Search for the cell housing the specified text and yield its (X, Y) center coordinate. 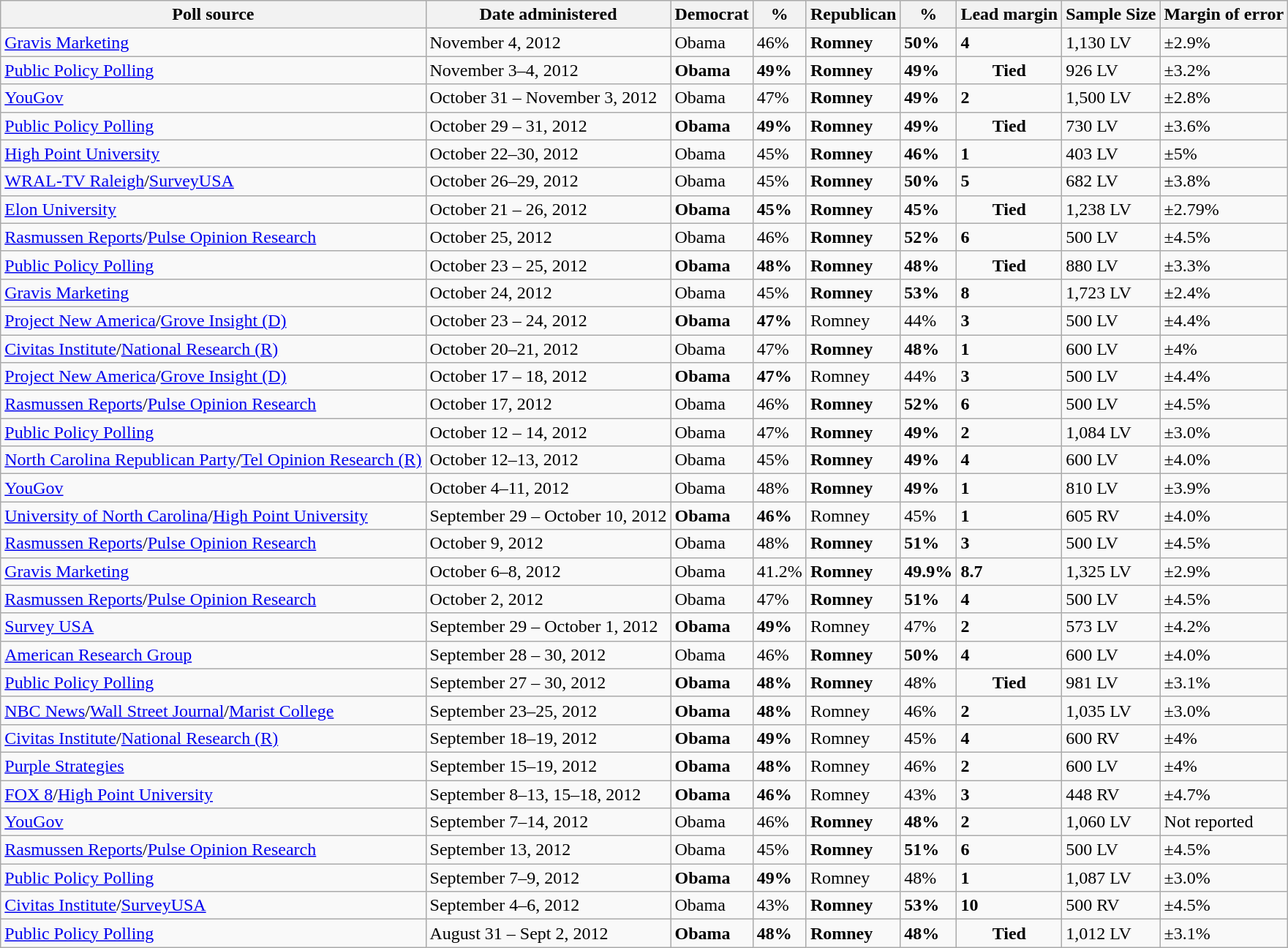
October 31 – November 3, 2012 (549, 98)
October 2, 2012 (549, 599)
September 7–9, 2012 (549, 878)
49.9% (929, 571)
1,130 LV (1111, 42)
Date administered (549, 15)
September 29 – October 1, 2012 (549, 627)
Purple Strategies (214, 766)
October 12–13, 2012 (549, 460)
1,035 LV (1111, 710)
Democrat (712, 15)
±3.6% (1224, 126)
500 RV (1111, 906)
NBC News/Wall Street Journal/Marist College (214, 710)
October 20–21, 2012 (549, 349)
±3.9% (1224, 488)
October 24, 2012 (549, 293)
Civitas Institute/SurveyUSA (214, 906)
605 RV (1111, 516)
September 7–14, 2012 (549, 822)
±2.79% (1224, 209)
November 4, 2012 (549, 42)
September 29 – October 10, 2012 (549, 516)
730 LV (1111, 126)
September 28 – 30, 2012 (549, 655)
October 4–11, 2012 (549, 488)
October 22–30, 2012 (549, 154)
FOX 8/High Point University (214, 794)
September 4–6, 2012 (549, 906)
October 9, 2012 (549, 543)
41.2% (780, 571)
±2.8% (1224, 98)
Sample Size (1111, 15)
1,084 LV (1111, 432)
October 23 – 24, 2012 (549, 320)
Poll source (214, 15)
Republican (853, 15)
October 6–8, 2012 (549, 571)
September 23–25, 2012 (549, 710)
880 LV (1111, 265)
±4.7% (1224, 794)
November 3–4, 2012 (549, 70)
October 17, 2012 (549, 405)
October 21 – 26, 2012 (549, 209)
Elon University (214, 209)
10 (1009, 906)
448 RV (1111, 794)
600 RV (1111, 738)
573 LV (1111, 627)
North Carolina Republican Party/Tel Opinion Research (R) (214, 460)
682 LV (1111, 181)
September 18–19, 2012 (549, 738)
1,060 LV (1111, 822)
1,500 LV (1111, 98)
981 LV (1111, 682)
August 31 – Sept 2, 2012 (549, 933)
September 13, 2012 (549, 850)
October 29 – 31, 2012 (549, 126)
8.7 (1009, 571)
5 (1009, 181)
September 15–19, 2012 (549, 766)
October 17 – 18, 2012 (549, 377)
926 LV (1111, 70)
1,087 LV (1111, 878)
American Research Group (214, 655)
1,238 LV (1111, 209)
403 LV (1111, 154)
WRAL-TV Raleigh/SurveyUSA (214, 181)
September 8–13, 15–18, 2012 (549, 794)
October 26–29, 2012 (549, 181)
±5% (1224, 154)
High Point University (214, 154)
1,012 LV (1111, 933)
Survey USA (214, 627)
810 LV (1111, 488)
±2.4% (1224, 293)
University of North Carolina/High Point University (214, 516)
Lead margin (1009, 15)
±3.3% (1224, 265)
Margin of error (1224, 15)
1,723 LV (1111, 293)
Not reported (1224, 822)
±3.2% (1224, 70)
8 (1009, 293)
October 25, 2012 (549, 237)
±4.2% (1224, 627)
1,325 LV (1111, 571)
October 23 – 25, 2012 (549, 265)
±3.8% (1224, 181)
September 27 – 30, 2012 (549, 682)
October 12 – 14, 2012 (549, 432)
